Identify which cell holds the provided text, then report its [X, Y] central coordinate. 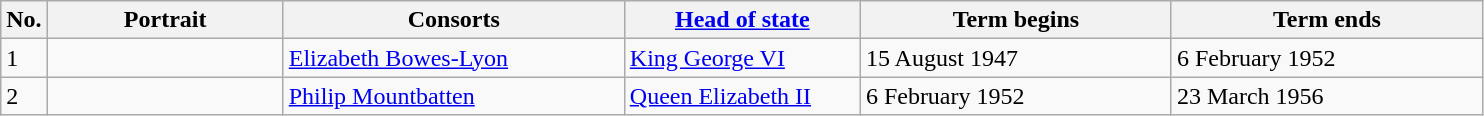
No. [24, 20]
Elizabeth Bowes-Lyon [454, 58]
1 [24, 58]
23 March 1956 [1326, 96]
Queen Elizabeth II [742, 96]
King George VI [742, 58]
15 August 1947 [1016, 58]
Portrait [165, 20]
Head of state [742, 20]
2 [24, 96]
Philip Mountbatten [454, 96]
Term begins [1016, 20]
Consorts [454, 20]
Term ends [1326, 20]
